Provide the (x, y) coordinate of the cell's center where the given text is located.  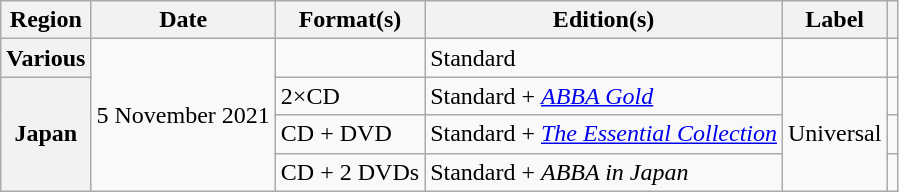
Standard (604, 58)
Standard + The Essential Collection (604, 134)
Label (835, 20)
CD + DVD (350, 134)
Universal (835, 134)
CD + 2 DVDs (350, 172)
Edition(s) (604, 20)
2×CD (350, 96)
5 November 2021 (183, 115)
Format(s) (350, 20)
Japan (46, 134)
Region (46, 20)
Standard + ABBA Gold (604, 96)
Various (46, 58)
Standard + ABBA in Japan (604, 172)
Date (183, 20)
